Capture the cell that displays the provided text and extract its (X, Y) central coordinate. 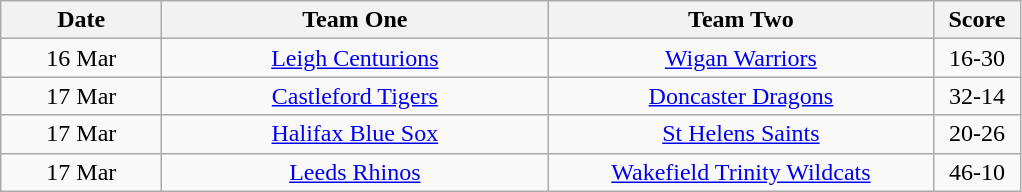
Castleford Tigers (355, 96)
20-26 (977, 134)
16-30 (977, 58)
Doncaster Dragons (741, 96)
St Helens Saints (741, 134)
Wigan Warriors (741, 58)
Date (82, 20)
Score (977, 20)
Wakefield Trinity Wildcats (741, 172)
Team One (355, 20)
32-14 (977, 96)
16 Mar (82, 58)
Team Two (741, 20)
46-10 (977, 172)
Halifax Blue Sox (355, 134)
Leeds Rhinos (355, 172)
Leigh Centurions (355, 58)
